Pinpoint the cell where the given text exists, returning its (x, y) midpoint coordinate. 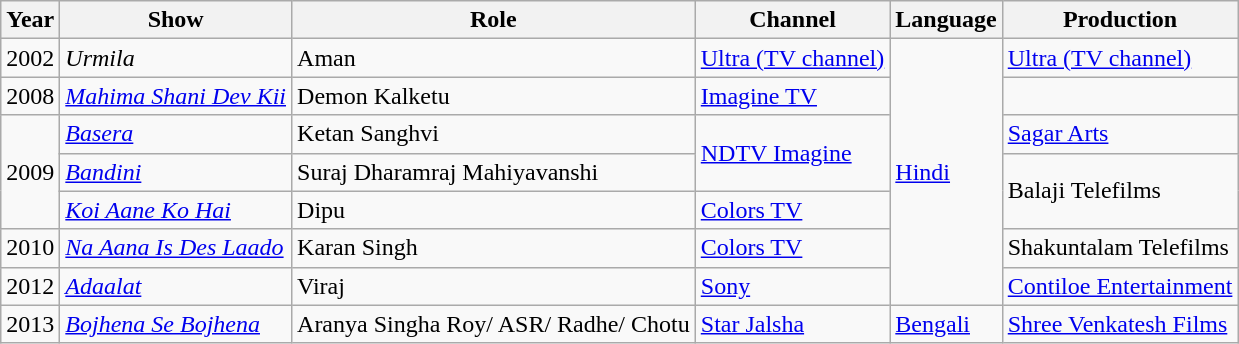
Bandini (176, 172)
Imagine TV (792, 96)
Hindi (946, 172)
Production (1120, 20)
Demon Kalketu (494, 96)
Sony (792, 286)
Channel (792, 20)
2012 (30, 286)
Role (494, 20)
Suraj Dharamraj Mahiyavanshi (494, 172)
Karan Singh (494, 248)
Language (946, 20)
Aranya Singha Roy/ ASR/ Radhe/ Chotu (494, 324)
2009 (30, 172)
Shree Venkatesh Films (1120, 324)
Show (176, 20)
Dipu (494, 210)
Viraj (494, 286)
Year (30, 20)
2008 (30, 96)
NDTV Imagine (792, 153)
Adaalat (176, 286)
Balaji Telefilms (1120, 191)
Contiloe Entertainment (1120, 286)
2013 (30, 324)
2002 (30, 58)
Koi Aane Ko Hai (176, 210)
Aman (494, 58)
Sagar Arts (1120, 134)
Star Jalsha (792, 324)
Basera (176, 134)
Bojhena Se Bojhena (176, 324)
Shakuntalam Telefilms (1120, 248)
Na Aana Is Des Laado (176, 248)
Urmila (176, 58)
Mahima Shani Dev Kii (176, 96)
Bengali (946, 324)
Ketan Sanghvi (494, 134)
2010 (30, 248)
